Output the (x, y) coordinate of the center of the cell containing the given text.  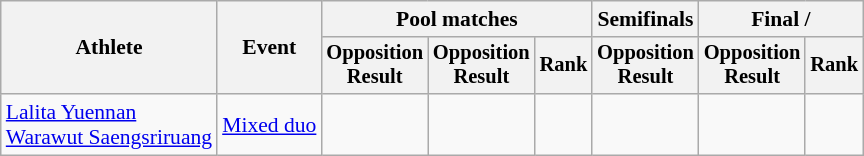
Semifinals (646, 19)
Lalita Yuennan Warawut Saengsriruang (109, 124)
Final / (781, 19)
Athlete (109, 48)
Event (269, 48)
Mixed duo (269, 124)
Pool matches (456, 19)
